Scan for the cell matching the given text and deliver its (X, Y) coordinate at center. 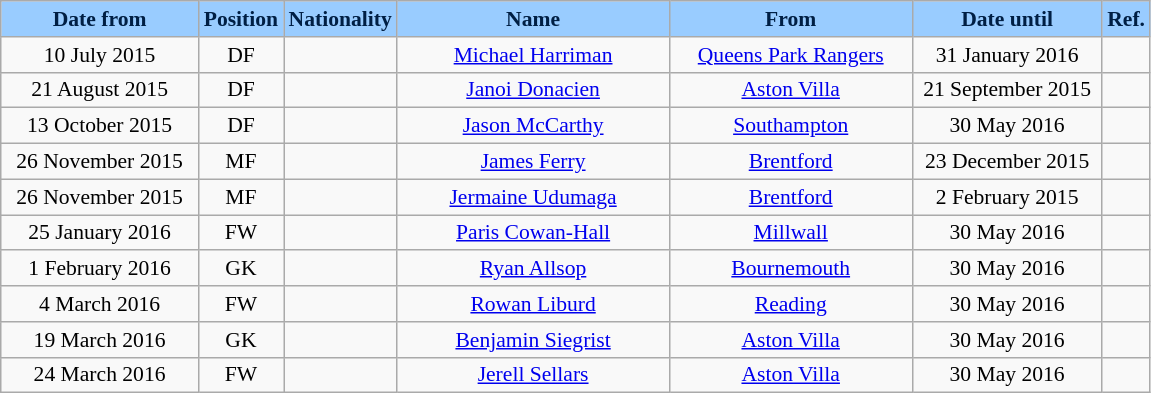
Date from (100, 19)
Paris Cowan-Hall (534, 233)
Date until (1007, 19)
Reading (790, 304)
1 February 2016 (100, 269)
Jerell Sellars (534, 375)
Name (534, 19)
21 August 2015 (100, 90)
31 January 2016 (1007, 55)
24 March 2016 (100, 375)
2 February 2015 (1007, 197)
Ryan Allsop (534, 269)
4 March 2016 (100, 304)
Queens Park Rangers (790, 55)
19 March 2016 (100, 340)
Jermaine Udumaga (534, 197)
Nationality (340, 19)
Position (240, 19)
Rowan Liburd (534, 304)
25 January 2016 (100, 233)
Michael Harriman (534, 55)
Jason McCarthy (534, 126)
Janoi Donacien (534, 90)
Millwall (790, 233)
James Ferry (534, 162)
23 December 2015 (1007, 162)
Benjamin Siegrist (534, 340)
10 July 2015 (100, 55)
Ref. (1126, 19)
Southampton (790, 126)
21 September 2015 (1007, 90)
13 October 2015 (100, 126)
From (790, 19)
Bournemouth (790, 269)
